Extract the [X, Y] coordinate from the center of the cell holding the provided text.  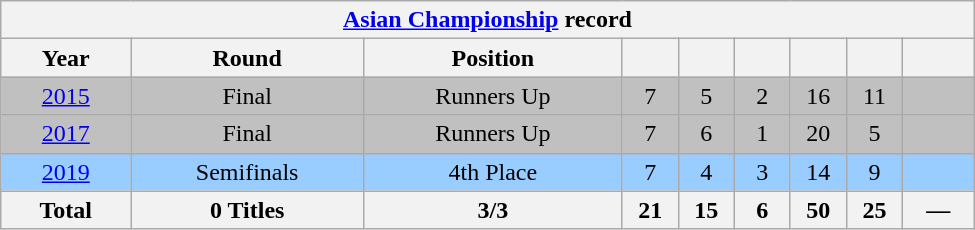
3 [762, 172]
0 Titles [248, 210]
Asian Championship record [488, 20]
Total [66, 210]
1 [762, 134]
15 [706, 210]
Round [248, 58]
2015 [66, 96]
14 [818, 172]
16 [818, 96]
2017 [66, 134]
Year [66, 58]
20 [818, 134]
9 [874, 172]
2 [762, 96]
11 [874, 96]
21 [650, 210]
2019 [66, 172]
4th Place [492, 172]
— [938, 210]
3/3 [492, 210]
4 [706, 172]
Semifinals [248, 172]
Position [492, 58]
50 [818, 210]
25 [874, 210]
